Return [X, Y] of the center of cell containing provided text 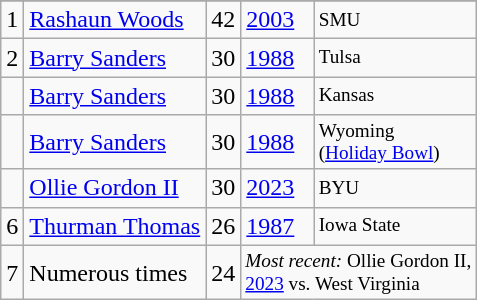
2 [12, 58]
Most recent: Ollie Gordon II,2023 vs. West Virginia [358, 272]
1 [12, 20]
SMU [395, 20]
Wyoming(Holiday Bowl) [395, 142]
Thurman Thomas [115, 226]
2003 [278, 20]
BYU [395, 188]
Kansas [395, 96]
42 [224, 20]
7 [12, 272]
Rashaun Woods [115, 20]
Iowa State [395, 226]
Numerous times [115, 272]
26 [224, 226]
6 [12, 226]
Tulsa [395, 58]
24 [224, 272]
2023 [278, 188]
Ollie Gordon II [115, 188]
1987 [278, 226]
